Identify which cell holds the provided text, then report its (x, y) central coordinate. 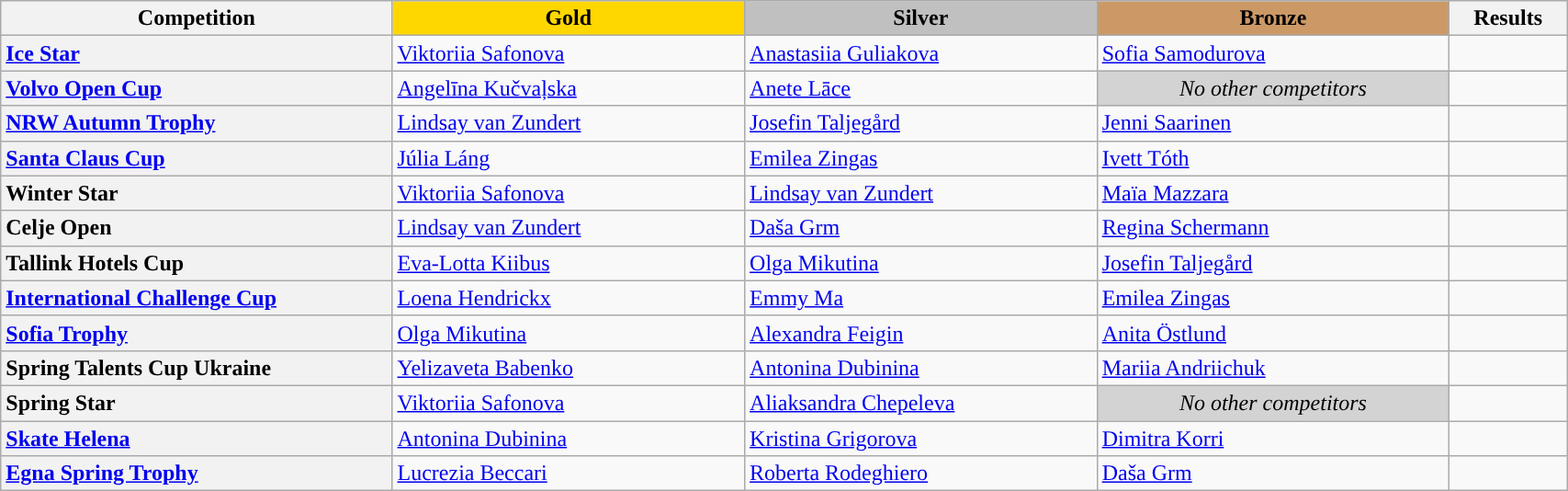
Ivett Tóth (1273, 158)
Anastasiia Guliakova (921, 53)
Regina Schermann (1273, 228)
Aliaksandra Chepeleva (921, 403)
Kristina Grigorova (921, 439)
Spring Talents Cup Ukraine (197, 368)
Winter Star (197, 193)
Roberta Rodeghiero (921, 474)
Santa Claus Cup (197, 158)
NRW Autumn Trophy (197, 123)
Volvo Open Cup (197, 88)
International Challenge Cup (197, 298)
Tallink Hotels Cup (197, 263)
Sofia Trophy (197, 333)
Dimitra Korri (1273, 439)
Eva-Lotta Kiibus (569, 263)
Sofia Samodurova (1273, 53)
Angelīna Kučvaļska (569, 88)
Júlia Láng (569, 158)
Mariia Andriichuk (1273, 368)
Yelizaveta Babenko (569, 368)
Bronze (1273, 18)
Anita Östlund (1273, 333)
Anete Lāce (921, 88)
Egna Spring Trophy (197, 474)
Ice Star (197, 53)
Alexandra Feigin (921, 333)
Spring Star (197, 403)
Emmy Ma (921, 298)
Results (1508, 18)
Lucrezia Beccari (569, 474)
Maïa Mazzara (1273, 193)
Loena Hendrickx (569, 298)
Competition (197, 18)
Gold (569, 18)
Skate Helena (197, 439)
Celje Open (197, 228)
Jenni Saarinen (1273, 123)
Silver (921, 18)
